From the cell containing the given text, extract its center point as [x, y] coordinate. 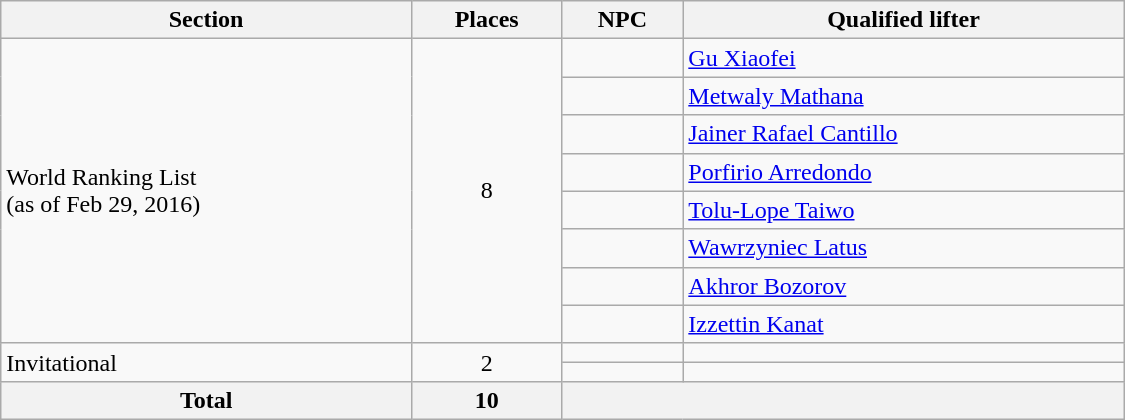
Porfirio Arredondo [904, 172]
10 [486, 400]
Qualified lifter [904, 20]
Total [206, 400]
Section [206, 20]
Metwaly Mathana [904, 96]
Izzettin Kanat [904, 324]
Akhror Bozorov [904, 286]
World Ranking List(as of Feb 29, 2016) [206, 191]
NPC [622, 20]
Gu Xiaofei [904, 58]
Invitational [206, 362]
Tolu-Lope Taiwo [904, 210]
Wawrzyniec Latus [904, 248]
Places [486, 20]
2 [486, 362]
8 [486, 191]
Jainer Rafael Cantillo [904, 134]
